Find where the given text appears and provide that cell's center as (X, Y) coordinate. 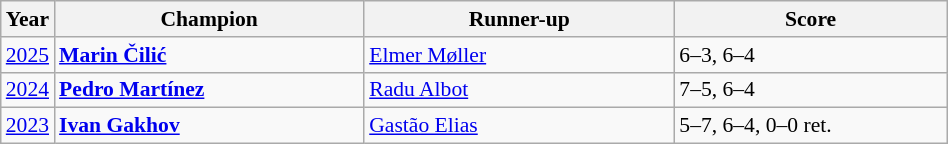
Pedro Martínez (209, 90)
Gastão Elias (519, 126)
Radu Albot (519, 90)
6–3, 6–4 (810, 55)
Marin Čilić (209, 55)
2023 (28, 126)
Elmer Møller (519, 55)
2024 (28, 90)
Champion (209, 19)
Ivan Gakhov (209, 126)
Runner-up (519, 19)
Score (810, 19)
7–5, 6–4 (810, 90)
Year (28, 19)
5–7, 6–4, 0–0 ret. (810, 126)
2025 (28, 55)
